Capture the cell that displays the provided text and extract its [X, Y] central coordinate. 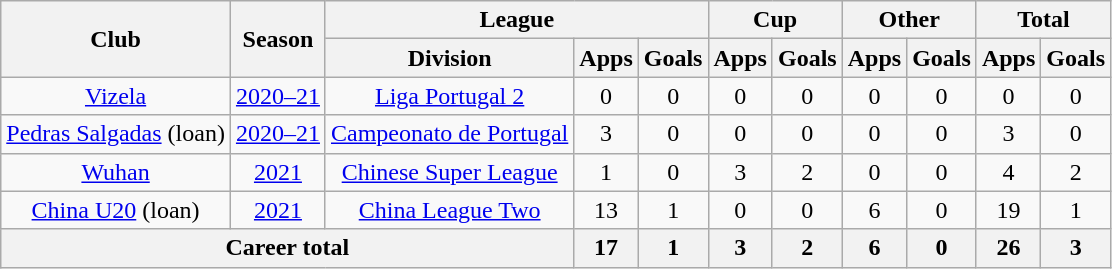
Liga Portugal 2 [449, 96]
League [516, 20]
Career total [288, 248]
4 [1008, 172]
Pedras Salgadas (loan) [116, 134]
17 [606, 248]
Total [1043, 20]
China U20 (loan) [116, 210]
Cup [775, 20]
19 [1008, 210]
Division [449, 58]
26 [1008, 248]
Other [909, 20]
Chinese Super League [449, 172]
Season [278, 39]
China League Two [449, 210]
Wuhan [116, 172]
Campeonato de Portugal [449, 134]
Vizela [116, 96]
Club [116, 39]
13 [606, 210]
